Output the (x, y) coordinate of the center of the cell containing the given text.  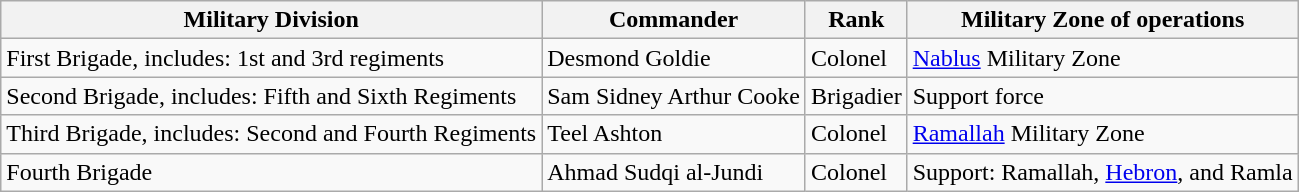
Brigadier (856, 96)
Desmond Goldie (674, 58)
Commander (674, 20)
Second Brigade, includes: Fifth and Sixth Regiments (272, 96)
First Brigade, includes: 1st and 3rd regiments (272, 58)
Military Zone of operations (1102, 20)
Rank (856, 20)
Teel Ashton (674, 134)
Military Division (272, 20)
Sam Sidney Arthur Cooke (674, 96)
Ahmad Sudqi al-Jundi (674, 172)
Support: Ramallah, Hebron, and Ramla (1102, 172)
Fourth Brigade (272, 172)
Support force (1102, 96)
Third Brigade, includes: Second and Fourth Regiments (272, 134)
Nablus Military Zone (1102, 58)
Ramallah Military Zone (1102, 134)
